Pinpoint the cell where the given text exists, returning its (X, Y) midpoint coordinate. 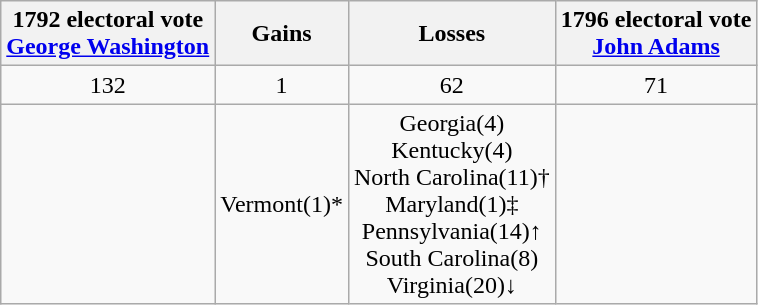
1792 electoral voteGeorge Washington (108, 34)
1796 electoral voteJohn Adams (656, 34)
132 (108, 85)
Losses (452, 34)
1 (282, 85)
Vermont(1)* (282, 204)
71 (656, 85)
Gains (282, 34)
Georgia(4)Kentucky(4)North Carolina(11)†Maryland(1)‡Pennsylvania(14)↑South Carolina(8)Virginia(20)↓ (452, 204)
62 (452, 85)
